Search for the cell housing the specified text and yield its (x, y) center coordinate. 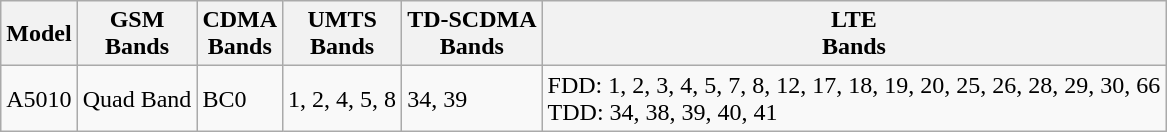
BC0 (240, 98)
GSMBands (137, 34)
FDD: 1, 2, 3, 4, 5, 7, 8, 12, 17, 18, 19, 20, 25, 26, 28, 29, 30, 66TDD: 34, 38, 39, 40, 41 (854, 98)
LTEBands (854, 34)
Model (39, 34)
UMTSBands (342, 34)
TD-SCDMABands (472, 34)
A5010 (39, 98)
1, 2, 4, 5, 8 (342, 98)
Quad Band (137, 98)
34, 39 (472, 98)
CDMABands (240, 34)
